Provide the (X, Y) coordinate of the cell's center where the given text is located.  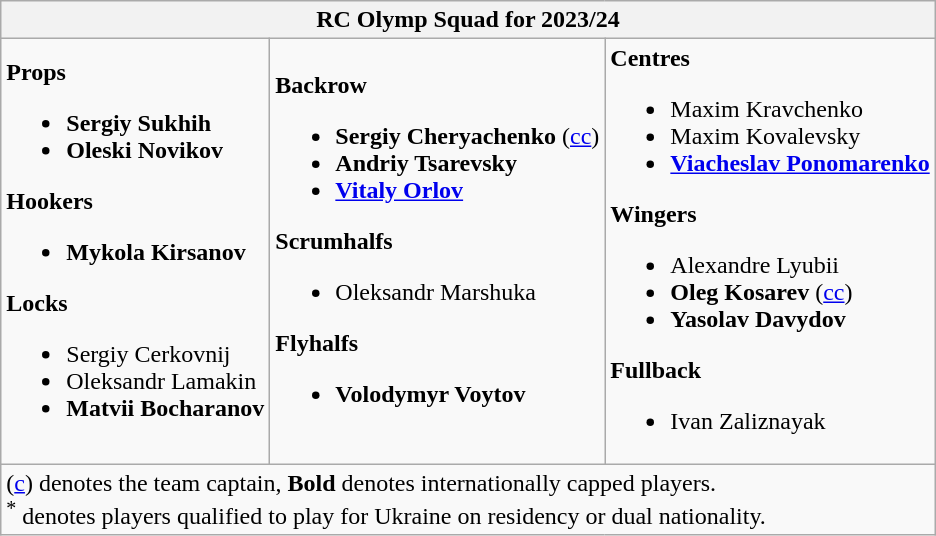
Backrow Sergiy Cheryachenko (cc) Andriy Tsarevsky Vitaly OrlovScrumhalfs Oleksandr MarshukaFlyhalfs Volodymyr Voytov (438, 252)
RC Olymp Squad for 2023/24 (468, 20)
Props Sergiy Sukhih Oleski NovikovHookers Mykola KirsanovLocks Sergiy Cerkovnij Oleksandr Lamakin Matvii Bocharanov (136, 252)
Centres Maxim Kravchenko Maxim Kovalevsky Viacheslav PonomarenkoWingers Alexandre Lyubii Oleg Kosarev (cc) Yasolav DavydovFullback Ivan Zaliznayak (770, 252)
